Extract the (x, y) coordinate from the center of the cell holding the provided text.  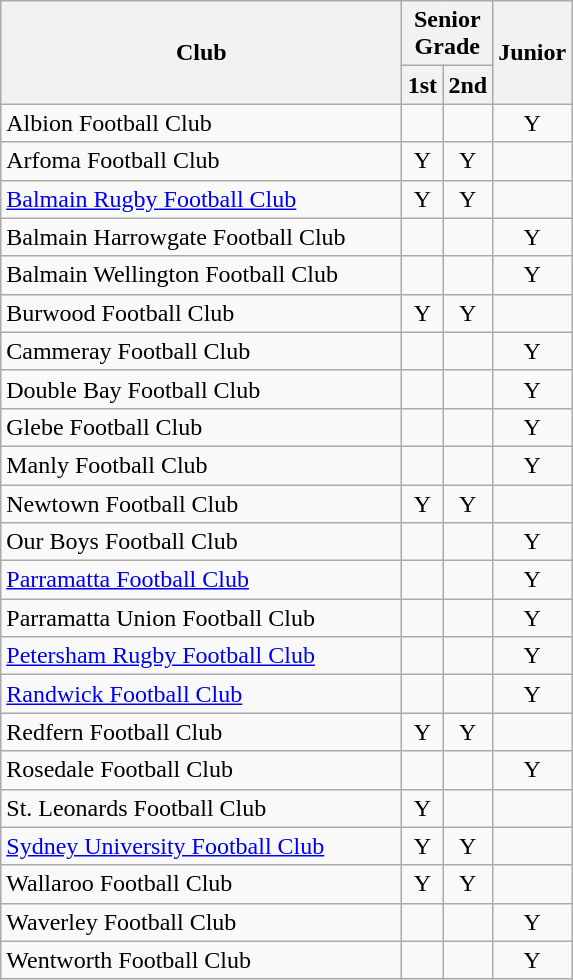
Glebe Football Club (202, 427)
Balmain Harrowgate Football Club (202, 237)
Newtown Football Club (202, 503)
Sydney University Football Club (202, 846)
Albion Football Club (202, 123)
Balmain Rugby Football Club (202, 199)
Rosedale Football Club (202, 770)
Petersham Rugby Football Club (202, 656)
Junior (532, 52)
Redfern Football Club (202, 732)
Parramatta Football Club (202, 580)
Parramatta Union Football Club (202, 618)
Club (202, 52)
Senior Grade (448, 34)
Our Boys Football Club (202, 542)
Double Bay Football Club (202, 389)
2nd (468, 85)
Wentworth Football Club (202, 960)
St. Leonards Football Club (202, 808)
Burwood Football Club (202, 313)
1st (422, 85)
Balmain Wellington Football Club (202, 275)
Manly Football Club (202, 465)
Wallaroo Football Club (202, 884)
Cammeray Football Club (202, 351)
Arfoma Football Club (202, 161)
Waverley Football Club (202, 922)
Randwick Football Club (202, 694)
